Pinpoint the cell where the given text exists, returning its [x, y] midpoint coordinate. 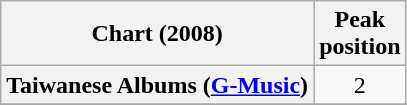
Taiwanese Albums (G-Music) [158, 85]
Peakposition [360, 34]
Chart (2008) [158, 34]
2 [360, 85]
